Locate the cell with the specified text and output its [x, y] center coordinate. 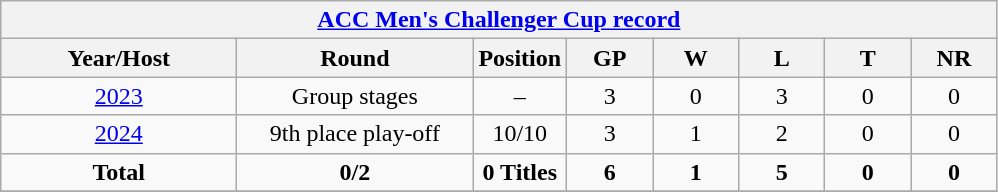
2023 [119, 96]
10/10 [520, 134]
Position [520, 58]
ACC Men's Challenger Cup record [499, 20]
Round [355, 58]
GP [610, 58]
Year/Host [119, 58]
T [868, 58]
6 [610, 172]
0 Titles [520, 172]
2024 [119, 134]
2 [782, 134]
NR [954, 58]
5 [782, 172]
– [520, 96]
Group stages [355, 96]
L [782, 58]
Total [119, 172]
9th place play-off [355, 134]
W [696, 58]
0/2 [355, 172]
